From the cell containing the given text, extract its center point as [X, Y] coordinate. 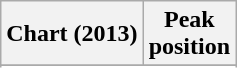
Peakposition [189, 34]
Chart (2013) [72, 34]
